Search for the cell housing the specified text and yield its [x, y] center coordinate. 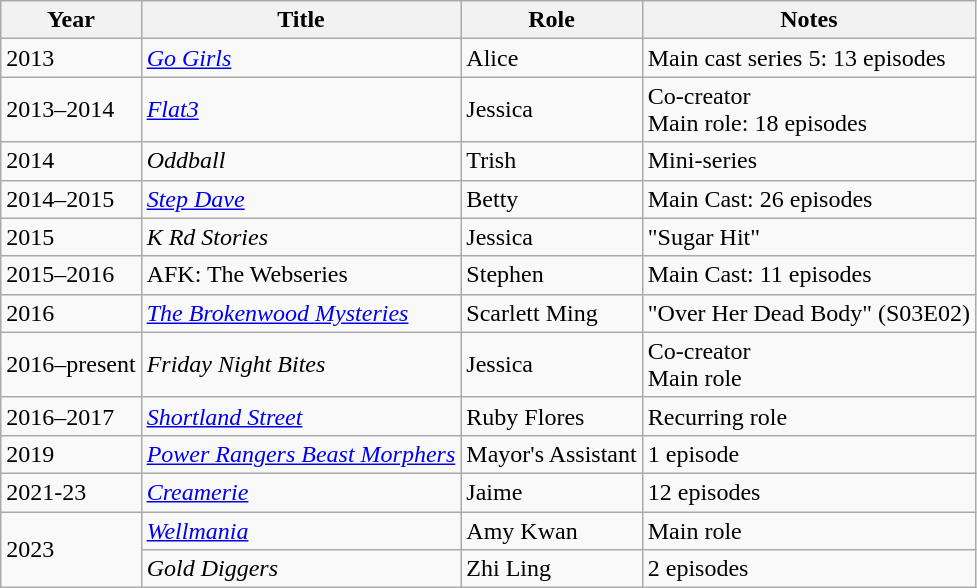
Flat3 [301, 110]
Role [552, 20]
1 episode [808, 454]
2 episodes [808, 569]
Scarlett Ming [552, 313]
Title [301, 20]
Ruby Flores [552, 416]
Creamerie [301, 492]
2013 [71, 58]
2015–2016 [71, 275]
Main role [808, 531]
Friday Night Bites [301, 364]
Recurring role [808, 416]
Zhi Ling [552, 569]
2014–2015 [71, 199]
"Over Her Dead Body" (S03E02) [808, 313]
12 episodes [808, 492]
Notes [808, 20]
K Rd Stories [301, 237]
"Sugar Hit" [808, 237]
2014 [71, 161]
Mini-series [808, 161]
Co-creatorMain role [808, 364]
AFK: The Webseries [301, 275]
Jaime [552, 492]
Main cast series 5: 13 episodes [808, 58]
2013–2014 [71, 110]
2016–2017 [71, 416]
Amy Kwan [552, 531]
Wellmania [301, 531]
Stephen [552, 275]
Go Girls [301, 58]
Power Rangers Beast Morphers [301, 454]
2016 [71, 313]
Co-creatorMain role: 18 episodes [808, 110]
2015 [71, 237]
2019 [71, 454]
Step Dave [301, 199]
Gold Diggers [301, 569]
Shortland Street [301, 416]
Oddball [301, 161]
Trish [552, 161]
Mayor's Assistant [552, 454]
2023 [71, 550]
Main Cast: 11 episodes [808, 275]
Main Cast: 26 episodes [808, 199]
Alice [552, 58]
Betty [552, 199]
Year [71, 20]
2016–present [71, 364]
The Brokenwood Mysteries [301, 313]
2021-23 [71, 492]
